Identify which cell holds the provided text, then report its [X, Y] central coordinate. 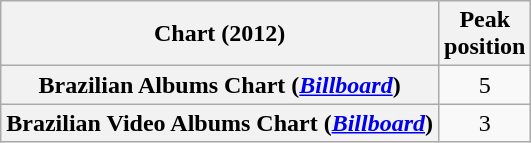
3 [485, 123]
Brazilian Albums Chart (Billboard) [220, 85]
Chart (2012) [220, 34]
5 [485, 85]
Peakposition [485, 34]
Brazilian Video Albums Chart (Billboard) [220, 123]
